For the text-containing cell, return its midpoint in [X, Y] coordinate format. 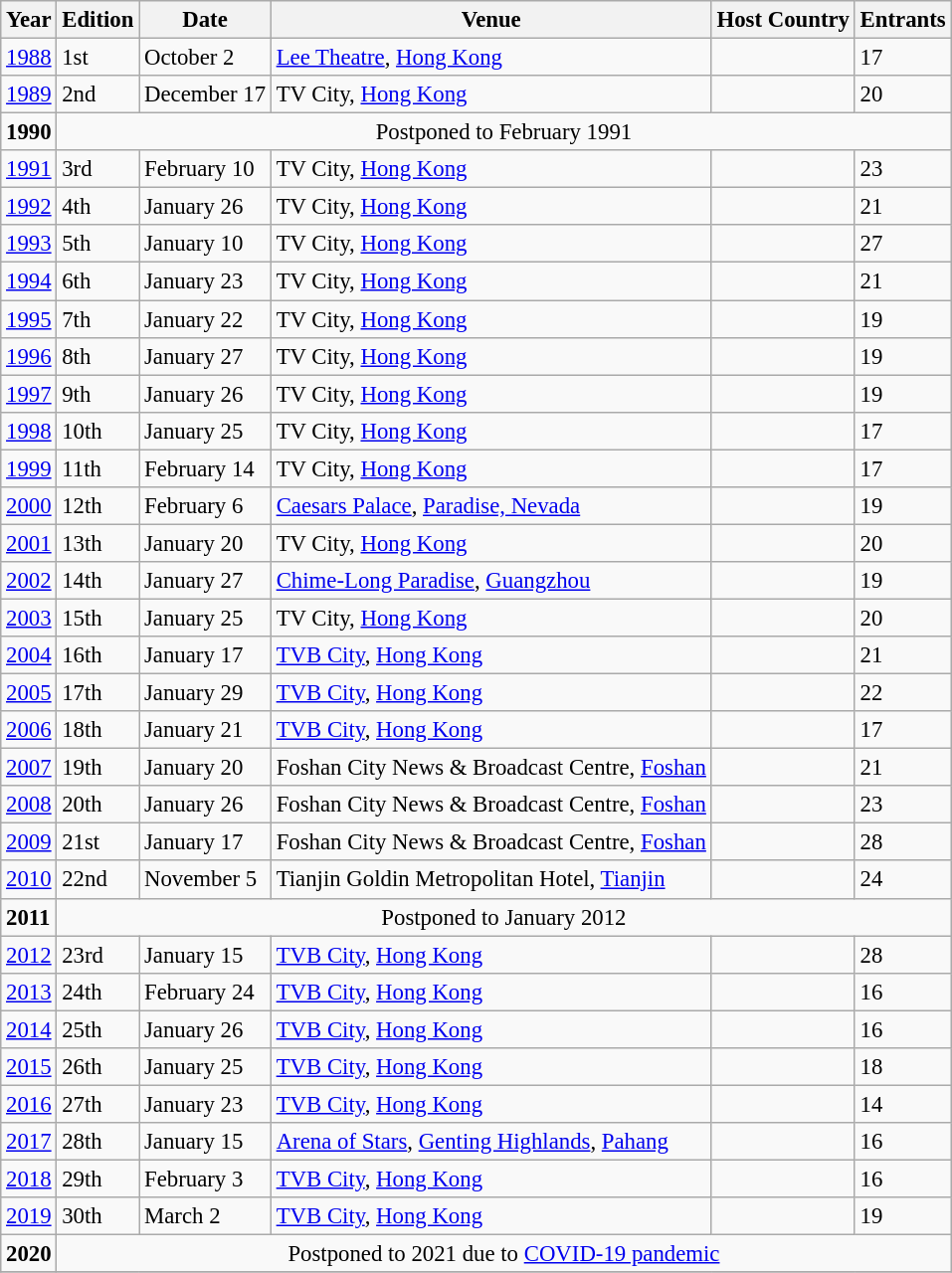
5th [97, 244]
February 14 [205, 468]
28th [97, 1142]
1991 [29, 169]
October 2 [205, 58]
1st [97, 58]
7th [97, 319]
14th [97, 581]
Edition [97, 20]
1990 [29, 132]
22nd [97, 880]
15th [97, 618]
2008 [29, 805]
2005 [29, 693]
2014 [29, 1029]
12th [97, 506]
14 [903, 1104]
18 [903, 1067]
Tianjin Goldin Metropolitan Hotel, Tianjin [491, 880]
1994 [29, 281]
Year [29, 20]
2002 [29, 581]
Lee Theatre, Hong Kong [491, 58]
1997 [29, 394]
24 [903, 880]
2012 [29, 955]
9th [97, 394]
January 22 [205, 319]
17th [97, 693]
3rd [97, 169]
20th [97, 805]
1995 [29, 319]
Venue [491, 20]
13th [97, 543]
1989 [29, 94]
2006 [29, 730]
10th [97, 431]
16th [97, 655]
26th [97, 1067]
2004 [29, 655]
Host Country [783, 20]
27 [903, 244]
1999 [29, 468]
December 17 [205, 94]
March 2 [205, 1216]
2000 [29, 506]
1998 [29, 431]
18th [97, 730]
11th [97, 468]
2003 [29, 618]
22 [903, 693]
1993 [29, 244]
2001 [29, 543]
25th [97, 1029]
1992 [29, 207]
1996 [29, 356]
30th [97, 1216]
2018 [29, 1179]
2015 [29, 1067]
2nd [97, 94]
2010 [29, 880]
8th [97, 356]
February 10 [205, 169]
Date [205, 20]
January 29 [205, 693]
Postponed to 2021 due to COVID-19 pandemic [503, 1254]
November 5 [205, 880]
1988 [29, 58]
6th [97, 281]
January 21 [205, 730]
4th [97, 207]
February 3 [205, 1179]
29th [97, 1179]
2019 [29, 1216]
Entrants [903, 20]
19th [97, 768]
23rd [97, 955]
January 10 [205, 244]
Caesars Palace, Paradise, Nevada [491, 506]
2013 [29, 992]
Postponed to January 2012 [503, 917]
Chime-Long Paradise, Guangzhou [491, 581]
Arena of Stars, Genting Highlands, Pahang [491, 1142]
Postponed to February 1991 [503, 132]
2011 [29, 917]
February 24 [205, 992]
2017 [29, 1142]
2007 [29, 768]
2009 [29, 842]
2020 [29, 1254]
21st [97, 842]
2016 [29, 1104]
27th [97, 1104]
February 6 [205, 506]
24th [97, 992]
